From the cell containing the given text, extract its center point as (x, y) coordinate. 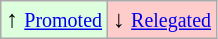
↓ Relegated (162, 20)
↑ Promoted (54, 20)
